Detect which cell encompasses the target text, then output its (X, Y) center coordinate. 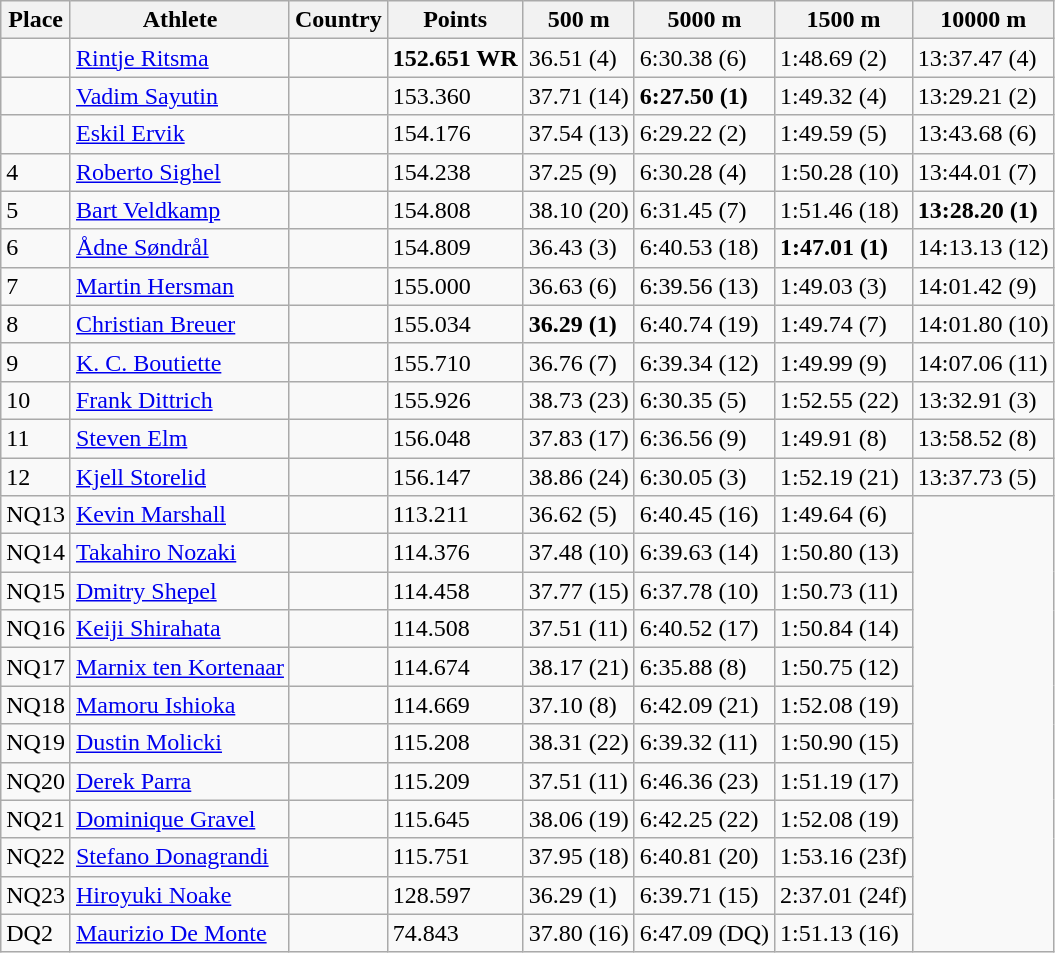
Dustin Molicki (180, 743)
113.211 (455, 515)
Christian Breuer (180, 324)
Takahiro Nozaki (180, 553)
6:42.09 (21) (704, 705)
36.43 (3) (578, 248)
NQ13 (36, 515)
NQ15 (36, 591)
Country (338, 20)
Stefano Donagrandi (180, 857)
6:40.52 (17) (704, 629)
1:50.84 (14) (844, 629)
K. C. Boutiette (180, 362)
6:35.88 (8) (704, 667)
6:40.53 (18) (704, 248)
6:47.09 (DQ) (704, 933)
1:50.90 (15) (844, 743)
38.06 (19) (578, 819)
Kjell Storelid (180, 477)
6:40.74 (19) (704, 324)
14:01.42 (9) (983, 286)
1:49.32 (4) (844, 96)
Ådne Søndrål (180, 248)
9 (36, 362)
37.10 (8) (578, 705)
13:43.68 (6) (983, 134)
6:31.45 (7) (704, 210)
1:50.75 (12) (844, 667)
1:50.28 (10) (844, 172)
NQ18 (36, 705)
Keiji Shirahata (180, 629)
154.238 (455, 172)
12 (36, 477)
36.63 (6) (578, 286)
6:30.05 (3) (704, 477)
Frank Dittrich (180, 400)
Maurizio De Monte (180, 933)
5 (36, 210)
NQ17 (36, 667)
156.147 (455, 477)
Dominique Gravel (180, 819)
155.000 (455, 286)
6:37.78 (10) (704, 591)
NQ16 (36, 629)
13:32.91 (3) (983, 400)
1:51.19 (17) (844, 781)
156.048 (455, 438)
36.76 (7) (578, 362)
155.710 (455, 362)
Hiroyuki Noake (180, 895)
6:39.63 (14) (704, 553)
7 (36, 286)
Points (455, 20)
37.95 (18) (578, 857)
5000 m (704, 20)
1:50.80 (13) (844, 553)
6 (36, 248)
8 (36, 324)
37.71 (14) (578, 96)
6:39.56 (13) (704, 286)
4 (36, 172)
115.209 (455, 781)
6:27.50 (1) (704, 96)
6:30.35 (5) (704, 400)
154.808 (455, 210)
Martin Hersman (180, 286)
1:48.69 (2) (844, 58)
1:49.91 (8) (844, 438)
38.86 (24) (578, 477)
13:58.52 (8) (983, 438)
Mamoru Ishioka (180, 705)
NQ14 (36, 553)
Place (36, 20)
14:07.06 (11) (983, 362)
NQ23 (36, 895)
155.034 (455, 324)
114.508 (455, 629)
115.208 (455, 743)
37.25 (9) (578, 172)
Vadim Sayutin (180, 96)
NQ21 (36, 819)
1:49.64 (6) (844, 515)
37.48 (10) (578, 553)
13:28.20 (1) (983, 210)
6:39.32 (11) (704, 743)
1:53.16 (23f) (844, 857)
Athlete (180, 20)
38.73 (23) (578, 400)
Steven Elm (180, 438)
Rintje Ritsma (180, 58)
NQ22 (36, 857)
Kevin Marshall (180, 515)
14:13.13 (12) (983, 248)
152.651 WR (455, 58)
37.83 (17) (578, 438)
38.17 (21) (578, 667)
6:42.25 (22) (704, 819)
37.77 (15) (578, 591)
10000 m (983, 20)
6:29.22 (2) (704, 134)
6:36.56 (9) (704, 438)
Roberto Sighel (180, 172)
114.674 (455, 667)
2:37.01 (24f) (844, 895)
Eskil Ervik (180, 134)
6:39.34 (12) (704, 362)
10 (36, 400)
74.843 (455, 933)
37.54 (13) (578, 134)
1500 m (844, 20)
38.31 (22) (578, 743)
13:37.47 (4) (983, 58)
13:29.21 (2) (983, 96)
6:39.71 (15) (704, 895)
114.458 (455, 591)
1:49.74 (7) (844, 324)
Derek Parra (180, 781)
114.669 (455, 705)
11 (36, 438)
500 m (578, 20)
128.597 (455, 895)
37.80 (16) (578, 933)
1:52.55 (22) (844, 400)
154.176 (455, 134)
1:51.13 (16) (844, 933)
13:37.73 (5) (983, 477)
6:30.28 (4) (704, 172)
115.751 (455, 857)
1:52.19 (21) (844, 477)
114.376 (455, 553)
36.51 (4) (578, 58)
155.926 (455, 400)
DQ2 (36, 933)
1:50.73 (11) (844, 591)
1:51.46 (18) (844, 210)
115.645 (455, 819)
6:40.81 (20) (704, 857)
6:30.38 (6) (704, 58)
1:47.01 (1) (844, 248)
6:46.36 (23) (704, 781)
1:49.59 (5) (844, 134)
1:49.99 (9) (844, 362)
Bart Veldkamp (180, 210)
14:01.80 (10) (983, 324)
153.360 (455, 96)
36.62 (5) (578, 515)
13:44.01 (7) (983, 172)
6:40.45 (16) (704, 515)
Dmitry Shepel (180, 591)
38.10 (20) (578, 210)
154.809 (455, 248)
Marnix ten Kortenaar (180, 667)
1:49.03 (3) (844, 286)
NQ20 (36, 781)
NQ19 (36, 743)
